Search for the cell housing the specified text and yield its [x, y] center coordinate. 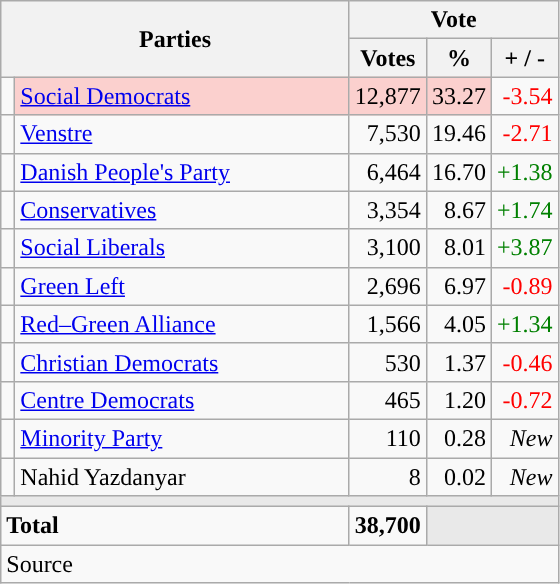
Venstre [182, 134]
3,100 [388, 248]
Social Democrats [182, 96]
16.70 [458, 172]
Centre Democrats [182, 400]
Minority Party [182, 438]
Votes [388, 58]
Green Left [182, 286]
19.46 [458, 134]
3,354 [388, 210]
0.28 [458, 438]
Vote [454, 20]
+ / - [524, 58]
465 [388, 400]
-0.72 [524, 400]
2,696 [388, 286]
+3.87 [524, 248]
Nahid Yazdanyar [182, 477]
110 [388, 438]
1,566 [388, 324]
4.05 [458, 324]
7,530 [388, 134]
1.20 [458, 400]
% [458, 58]
+1.38 [524, 172]
Social Liberals [182, 248]
Total [176, 526]
Conservatives [182, 210]
-0.89 [524, 286]
+1.74 [524, 210]
6.97 [458, 286]
12,877 [388, 96]
8.01 [458, 248]
Parties [176, 39]
+1.34 [524, 324]
Source [280, 564]
8 [388, 477]
33.27 [458, 96]
Red–Green Alliance [182, 324]
-2.71 [524, 134]
8.67 [458, 210]
530 [388, 362]
38,700 [388, 526]
Christian Democrats [182, 362]
0.02 [458, 477]
6,464 [388, 172]
1.37 [458, 362]
-0.46 [524, 362]
Danish People's Party [182, 172]
-3.54 [524, 96]
